Return the [X, Y] coordinate for the center point of the cell that contains the specified text.  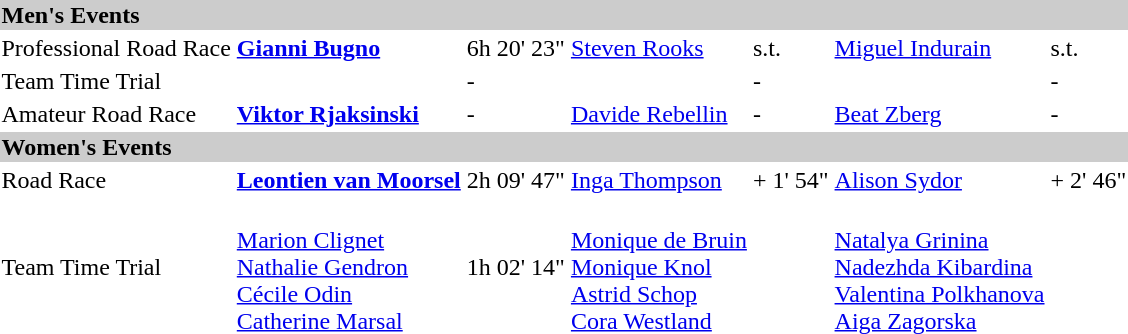
Davide Rebellin [658, 114]
Leontien van Moorsel [348, 180]
Inga Thompson [658, 180]
Beat Zberg [940, 114]
2h 09' 47" [516, 180]
Amateur Road Race [116, 114]
Steven Rooks [658, 48]
Viktor Rjaksinski [348, 114]
Road Race [116, 180]
Alison Sydor [940, 180]
Miguel Indurain [940, 48]
+ 2' 46" [1088, 180]
Professional Road Race [116, 48]
Women's Events [564, 147]
6h 20' 23" [516, 48]
Men's Events [564, 15]
Gianni Bugno [348, 48]
Team Time Trial [116, 81]
+ 1' 54" [790, 180]
